Return the (x, y) coordinate for the center point of the cell that contains the specified text.  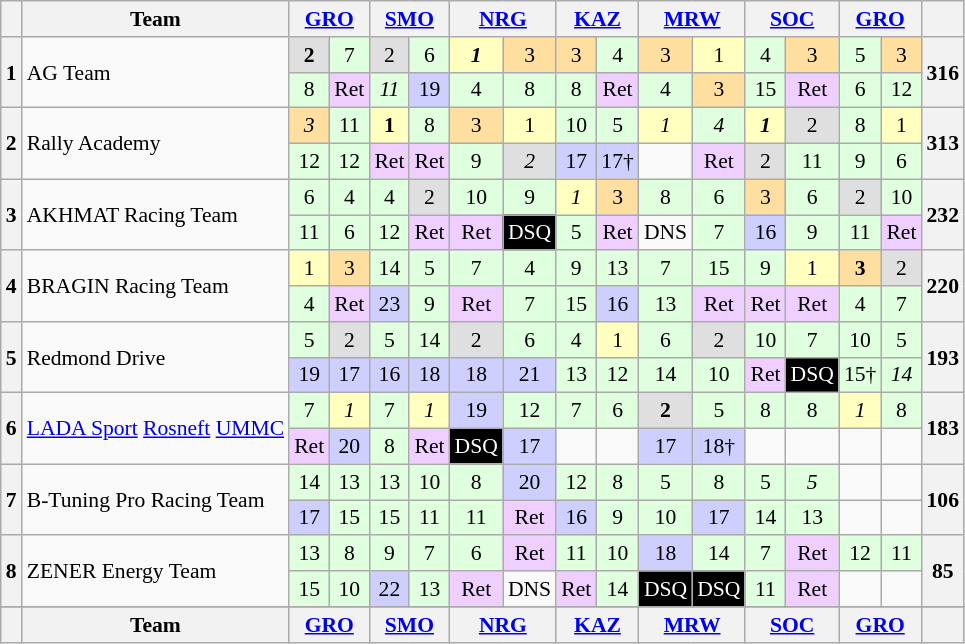
AG Team (156, 72)
ZENER Energy Team (156, 572)
220 (942, 286)
85 (942, 572)
AKHMAT Racing Team (156, 214)
106 (942, 500)
17† (618, 162)
316 (942, 72)
313 (942, 144)
23 (389, 304)
BRAGIN Racing Team (156, 286)
B-Tuning Pro Racing Team (156, 500)
183 (942, 428)
LADA Sport Rosneft UMMC (156, 428)
Redmond Drive (156, 358)
18† (718, 447)
Rally Academy (156, 144)
15† (860, 375)
21 (530, 375)
22 (389, 589)
193 (942, 358)
232 (942, 214)
